Determine the (x, y) coordinate at the center of the cell enclosing the given text.  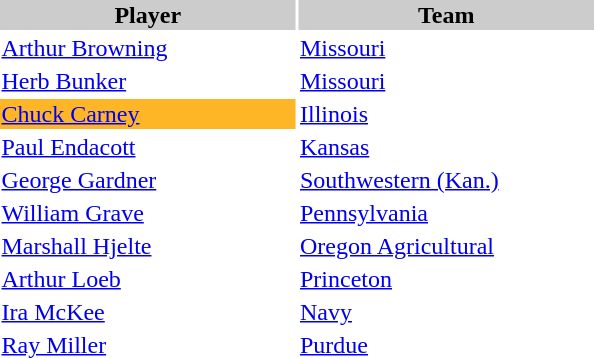
George Gardner (148, 180)
Arthur Browning (148, 48)
Southwestern (Kan.) (446, 180)
William Grave (148, 213)
Herb Bunker (148, 81)
Arthur Loeb (148, 279)
Princeton (446, 279)
Navy (446, 312)
Illinois (446, 114)
Chuck Carney (148, 114)
Ira McKee (148, 312)
Player (148, 15)
Marshall Hjelte (148, 246)
Team (446, 15)
Pennsylvania (446, 213)
Kansas (446, 147)
Paul Endacott (148, 147)
Oregon Agricultural (446, 246)
